From the cell containing the given text, extract its center point as (x, y) coordinate. 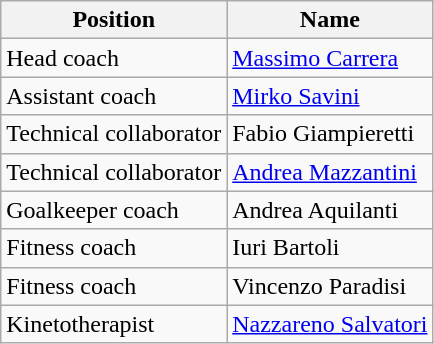
Head coach (114, 58)
Andrea Mazzantini (330, 172)
Nazzareno Salvatori (330, 324)
Assistant coach (114, 96)
Vincenzo Paradisi (330, 286)
Andrea Aquilanti (330, 210)
Position (114, 20)
Goalkeeper coach (114, 210)
Iuri Bartoli (330, 248)
Fabio Giampieretti (330, 134)
Mirko Savini (330, 96)
Kinetotherapist (114, 324)
Name (330, 20)
Massimo Carrera (330, 58)
